Scan for the cell matching the given text and deliver its (x, y) coordinate at center. 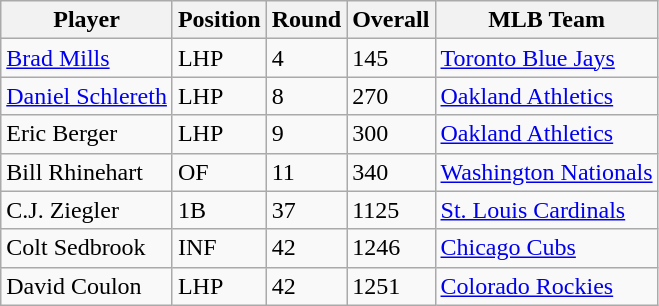
Bill Rhinehart (87, 172)
OF (219, 172)
1B (219, 210)
Colorado Rockies (546, 286)
Round (306, 20)
Player (87, 20)
Overall (391, 20)
Colt Sedbrook (87, 248)
Chicago Cubs (546, 248)
270 (391, 96)
INF (219, 248)
145 (391, 58)
37 (306, 210)
Toronto Blue Jays (546, 58)
C.J. Ziegler (87, 210)
4 (306, 58)
MLB Team (546, 20)
8 (306, 96)
Washington Nationals (546, 172)
Position (219, 20)
1251 (391, 286)
1125 (391, 210)
9 (306, 134)
St. Louis Cardinals (546, 210)
11 (306, 172)
David Coulon (87, 286)
Daniel Schlereth (87, 96)
1246 (391, 248)
300 (391, 134)
Eric Berger (87, 134)
340 (391, 172)
Brad Mills (87, 58)
